Output the (x, y) coordinate of the center of the cell containing the given text.  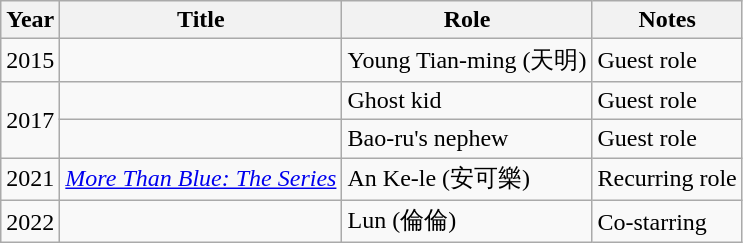
2017 (30, 119)
More Than Blue: The Series (201, 180)
Recurring role (667, 180)
2022 (30, 222)
Role (467, 20)
Co-starring (667, 222)
Bao-ru's nephew (467, 138)
Year (30, 20)
Title (201, 20)
An Ke-le (安可樂) (467, 180)
2015 (30, 60)
Young Tian-ming (天明) (467, 60)
2021 (30, 180)
Ghost kid (467, 100)
Lun (倫倫) (467, 222)
Notes (667, 20)
